Output the (x, y) coordinate of the center of the cell containing the given text.  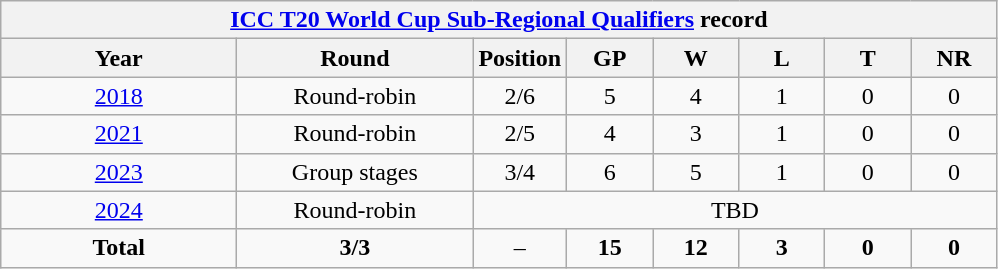
NR (954, 58)
2023 (119, 172)
Total (119, 248)
2018 (119, 96)
2/5 (520, 134)
15 (610, 248)
– (520, 248)
2024 (119, 210)
W (696, 58)
Position (520, 58)
T (868, 58)
2/6 (520, 96)
Round (355, 58)
L (782, 58)
ICC T20 World Cup Sub-Regional Qualifiers record (499, 20)
6 (610, 172)
Group stages (355, 172)
3/4 (520, 172)
2021 (119, 134)
3/3 (355, 248)
TBD (735, 210)
Year (119, 58)
GP (610, 58)
12 (696, 248)
